Return (X, Y) of the center of cell containing provided text 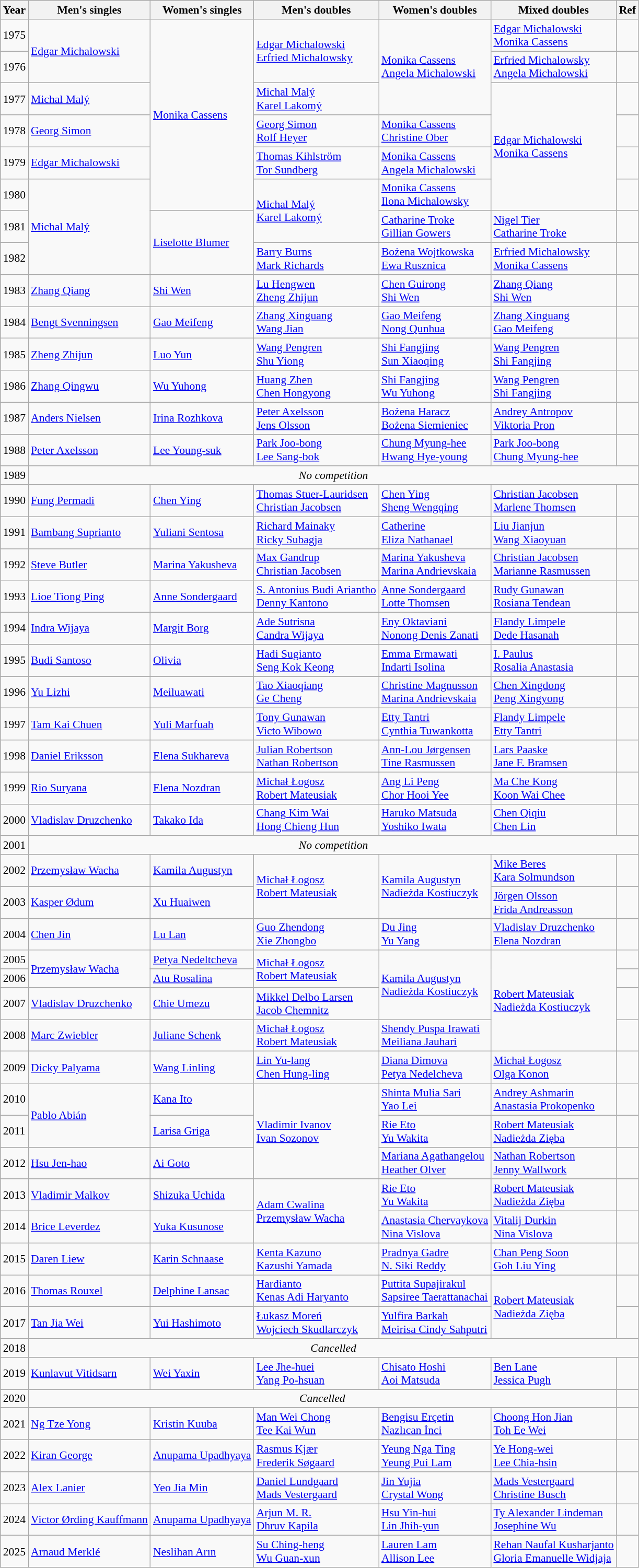
Shi Fangjing Wu Yuhong (435, 387)
Rasmus Kjær Frederik Søgaard (317, 1456)
Eny Oktaviani Nonong Denis Zanati (435, 629)
Łukasz Moreń Wojciech Skudlarczyk (317, 1323)
1977 (15, 99)
Tao Xiaoqiang Ge Cheng (317, 693)
Daniel Lundgaard Mads Vestergaard (317, 1488)
1989 (15, 476)
Pablo Abián (89, 1115)
Lee Young-suk (202, 450)
Budi Santoso (89, 660)
1981 (15, 227)
Bambang Suprianto (89, 533)
Indra Wijaya (89, 629)
Chisato Hoshi Aoi Matsuda (435, 1374)
2020 (15, 1399)
Mikkel Delbo Larsen Jacob Chemnitz (317, 1004)
Hsu Yin-hui Lin Jhih-yun (435, 1520)
Anastasia Chervaykova Nina Vislova (435, 1227)
Max Gandrup Christian Jacobsen (317, 564)
Gao Meifeng (202, 323)
1987 (15, 418)
Liselotte Blumer (202, 243)
Ma Che Kong Koon Wai Chee (553, 788)
Monika Cassens Christine Ober (435, 131)
Chen Guirong Shi Wen (435, 290)
Flandy Limpele Dede Hasanah (553, 629)
Guo Zhendong Xie Zhongbo (317, 934)
Barry Burns Mark Richards (317, 259)
Rio Suryana (89, 788)
Zhang Qiang Shi Wen (553, 290)
Dicky Palyama (89, 1068)
1995 (15, 660)
Yuliani Sentosa (202, 533)
Arnaud Merklé (89, 1551)
Christian Jacobsen Marlene Thomsen (553, 500)
Rudy Gunawan Rosiana Tendean (553, 596)
2007 (15, 1004)
Adam Cwalina Przemysław Wacha (317, 1211)
Wei Yaxin (202, 1374)
Luo Yun (202, 354)
2025 (15, 1551)
Puttita Supajirakul Sapsiree Taerattanachai (435, 1291)
Lauren Lam Allison Lee (435, 1551)
1983 (15, 290)
Julian Robertson Nathan Robertson (317, 756)
Edgar Michalowski Erfried Michalowsky (317, 51)
2008 (15, 1035)
2017 (15, 1323)
S. Antonius Budi Ariantho Denny Kantono (317, 596)
Vladimir Malkov (89, 1195)
Thomas Stuer-Lauridsen Christian Jacobsen (317, 500)
Women's singles (202, 10)
Thomas Rouxel (89, 1291)
1997 (15, 724)
Huang Zhen Chen Hongyong (317, 387)
Jörgen Olsson Frida Andreasson (553, 903)
Robert Mateusiak Nadieżda Kostiuczyk (553, 1001)
Zhang Qiang (89, 290)
Shi Fangjing Sun Xiaoqing (435, 354)
Andrey Ashmarin Anastasia Prokopenko (553, 1099)
Elena Sukhareva (202, 756)
Ng Tze Yong (89, 1424)
Lioe Tiong Ping (89, 596)
2024 (15, 1520)
Hadi Sugianto Seng Kok Keong (317, 660)
Michał Łogosz Olga Konon (553, 1068)
Chung Myung-hee Hwang Hye-young (435, 450)
2023 (15, 1488)
1992 (15, 564)
2012 (15, 1163)
2018 (15, 1348)
Wang Linling (202, 1068)
Elena Nozdran (202, 788)
Mariana Agathangelou Heather Olver (435, 1163)
Delphine Lansac (202, 1291)
1996 (15, 693)
2000 (15, 820)
2011 (15, 1131)
Haruko Matsuda Yoshiko Iwata (435, 820)
Men's singles (89, 10)
Hardianto Kenas Adi Haryanto (317, 1291)
Takako Ida (202, 820)
1982 (15, 259)
Nathan Robertson Jenny Wallwork (553, 1163)
Monika Cassens (202, 115)
Neslihan Arın (202, 1551)
Lee Jhe-huei Yang Po-hsuan (317, 1374)
Ai Goto (202, 1163)
1986 (15, 387)
Park Joo-bong Chung Myung-hee (553, 450)
Hsu Jen-hao (89, 1163)
Atu Rosalina (202, 978)
Christine Magnusson Marina Andrievskaia (435, 693)
Bożena Wojtkowska Ewa Rusznica (435, 259)
1988 (15, 450)
2006 (15, 978)
Chen Ying (202, 500)
Arjun M. R. Dhruv Kapila (317, 1520)
Christian Jacobsen Marianne Rasmussen (553, 564)
1975 (15, 36)
Anne Sondergaard Lotte Thomsen (435, 596)
Olivia (202, 660)
Choong Hon Jian Toh Ee Wei (553, 1424)
Shendy Puspa Irawati Meiliana Jauhari (435, 1035)
Tan Jia Wei (89, 1323)
Catherine Eliza Nathanael (435, 533)
Nigel Tier Catharine Troke (553, 227)
Park Joo-bong Lee Sang-bok (317, 450)
Georg Simon (89, 131)
Anders Nielsen (89, 418)
Kristin Kuuba (202, 1424)
Georg Simon Rolf Heyer (317, 131)
Lu Lan (202, 934)
Wang Pengren Shu Yiong (317, 354)
Bożena Haracz Bożena Siemieniec (435, 418)
Karin Schnaase (202, 1259)
Marina Yakusheva (202, 564)
1993 (15, 596)
Daniel Eriksson (89, 756)
Women's doubles (435, 10)
Year (15, 10)
2014 (15, 1227)
2001 (15, 846)
2015 (15, 1259)
Lu Hengwen Zheng Zhijun (317, 290)
Yuka Kusunose (202, 1227)
1991 (15, 533)
Meiluawati (202, 693)
Wu Yuhong (202, 387)
Mads Vestergaard Christine Busch (553, 1488)
Kana Ito (202, 1099)
1985 (15, 354)
Men's doubles (317, 10)
Rehan Naufal Kusharjanto Gloria Emanuelle Widjaja (553, 1551)
Chen Ying Sheng Wengqing (435, 500)
Gao Meifeng Nong Qunhua (435, 323)
Etty Tantri Cynthia Tuwankotta (435, 724)
Man Wei Chong Tee Kai Wun (317, 1424)
Margit Borg (202, 629)
1978 (15, 131)
Vladislav Druzchenko Elena Nozdran (553, 934)
2005 (15, 960)
Catharine Troke Gillian Gowers (435, 227)
2003 (15, 903)
Jin Yujia Crystal Wong (435, 1488)
Shinta Mulia Sari Yao Lei (435, 1099)
Vladimir Ivanov Ivan Sozonov (317, 1131)
Ref (628, 10)
Yuli Marfuah (202, 724)
Chan Peng Soon Goh Liu Ying (553, 1259)
Kasper Ødum (89, 903)
Kiran George (89, 1456)
1990 (15, 500)
1984 (15, 323)
Irina Rozhkova (202, 418)
Andrey Antropov Viktoria Pron (553, 418)
Marina Yakusheva Marina Andrievskaia (435, 564)
Chang Kim Wai Hong Chieng Hun (317, 820)
Steve Butler (89, 564)
Chen Qiqiu Chen Lin (553, 820)
2002 (15, 870)
1998 (15, 756)
Victor Ørding Kauffmann (89, 1520)
Fung Permadi (89, 500)
Vitalij Durkin Nina Vislova (553, 1227)
2016 (15, 1291)
Shizuka Uchida (202, 1195)
Pradnya Gadre N. Siki Reddy (435, 1259)
Brice Leverdez (89, 1227)
Zhang Xinguang Gao Meifeng (553, 323)
Ann-Lou Jørgensen Tine Rasmussen (435, 756)
Monika Cassens Ilona Michalowsky (435, 194)
Alex Lanier (89, 1488)
Yu Lizhi (89, 693)
Bengisu Erçetin Nazlıcan İnci (435, 1424)
Richard Mainaky Ricky Subagja (317, 533)
Kunlavut Vitidsarn (89, 1374)
Kamila Augustyn (202, 870)
1979 (15, 163)
Ty Alexander Lindeman Josephine Wu (553, 1520)
Ben Lane Jessica Pugh (553, 1374)
Diana Dimova Petya Nedelcheva (435, 1068)
Thomas Kihlström Tor Sundberg (317, 163)
Yulfira Barkah Meirisa Cindy Sahputri (435, 1323)
Ang Li Peng Chor Hooi Yee (435, 788)
Bengt Svenningsen (89, 323)
Xu Huaiwen (202, 903)
Erfried Michalowsky Angela Michalowski (553, 67)
Kenta Kazuno Kazushi Yamada (317, 1259)
Mike Beres Kara Solmundson (553, 870)
Su Ching-heng Wu Guan-xun (317, 1551)
I. Paulus Rosalia Anastasia (553, 660)
Mixed doubles (553, 10)
Yeung Nga Ting Yeung Pui Lam (435, 1456)
Zhang Xinguang Wang Jian (317, 323)
Tony Gunawan Victo Wibowo (317, 724)
2019 (15, 1374)
Lars Paaske Jane F. Bramsen (553, 756)
2004 (15, 934)
2022 (15, 1456)
Liu Jianjun Wang Xiaoyuan (553, 533)
Larisa Griga (202, 1131)
Flandy Limpele Etty Tantri (553, 724)
Juliane Schenk (202, 1035)
Chen Jin (89, 934)
Yeo Jia Min (202, 1488)
1999 (15, 788)
1976 (15, 67)
Du Jing Yu Yang (435, 934)
Yui Hashimoto (202, 1323)
Peter Axelsson (89, 450)
1980 (15, 194)
Daren Liew (89, 1259)
Marc Zwiebler (89, 1035)
2013 (15, 1195)
1994 (15, 629)
2010 (15, 1099)
Erfried Michalowsky Monika Cassens (553, 259)
Petya Nedeltcheva (202, 960)
Emma Ermawati Indarti Isolina (435, 660)
Zheng Zhijun (89, 354)
Tam Kai Chuen (89, 724)
2021 (15, 1424)
Zhang Qingwu (89, 387)
Anne Sondergaard (202, 596)
Ade Sutrisna Candra Wijaya (317, 629)
Chie Umezu (202, 1004)
Chen Xingdong Peng Xingyong (553, 693)
Ye Hong-wei Lee Chia-hsin (553, 1456)
Peter Axelsson Jens Olsson (317, 418)
Lin Yu-lang Chen Hung-ling (317, 1068)
2009 (15, 1068)
Shi Wen (202, 290)
